Return (x, y) of the center of cell containing provided text 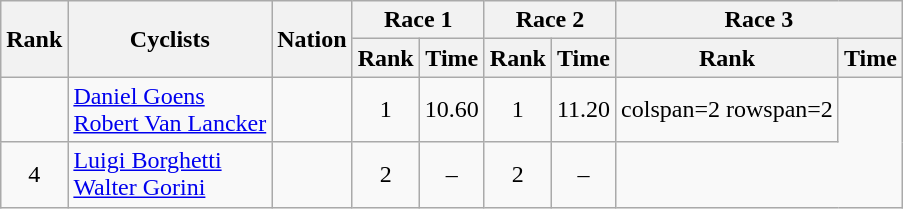
10.60 (452, 110)
11.20 (583, 110)
colspan=2 rowspan=2 (728, 110)
Race 1 (418, 20)
Cyclists (170, 39)
Daniel GoensRobert Van Lancker (170, 110)
4 (34, 174)
Nation (312, 39)
Race 3 (760, 20)
Race 2 (550, 20)
Luigi BorghettiWalter Gorini (170, 174)
